Determine the [x, y] coordinate at the center of the cell enclosing the given text.  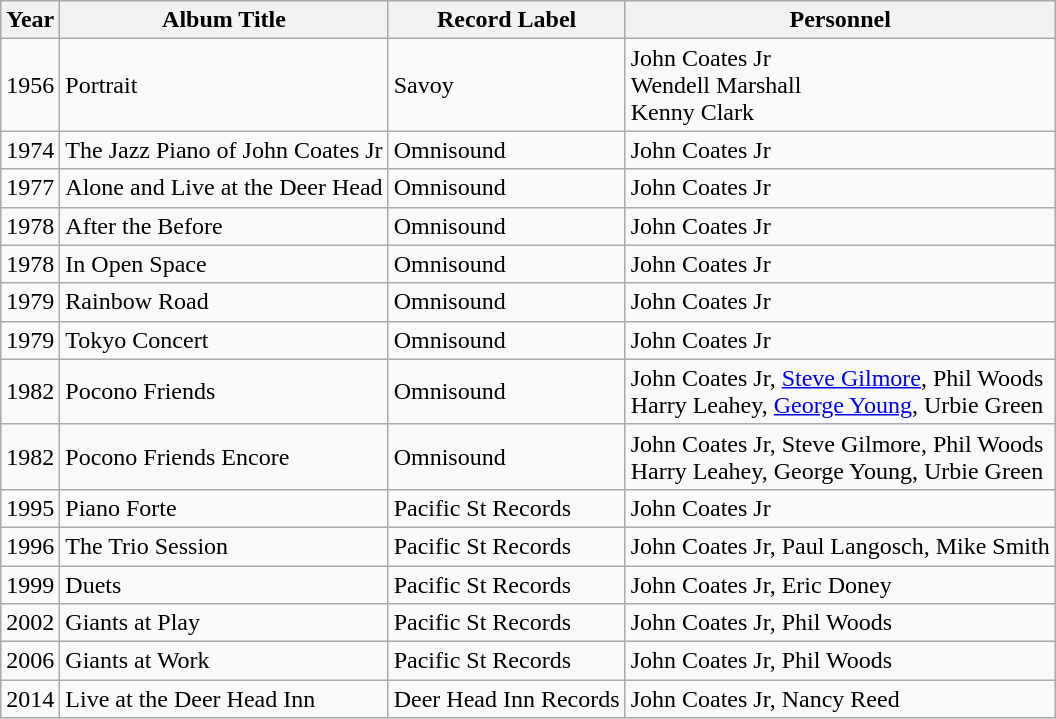
1974 [30, 150]
1956 [30, 85]
Giants at Work [224, 661]
2014 [30, 699]
After the Before [224, 226]
Deer Head Inn Records [506, 699]
Personnel [840, 20]
1999 [30, 585]
Alone and Live at the Deer Head [224, 188]
2006 [30, 661]
John Coates Jr, Paul Langosch, Mike Smith [840, 546]
In Open Space [224, 264]
Record Label [506, 20]
2002 [30, 623]
John Coates Jr, Nancy Reed [840, 699]
1996 [30, 546]
John Coates Jr, Eric Doney [840, 585]
Pocono Friends [224, 392]
Rainbow Road [224, 302]
Piano Forte [224, 508]
Giants at Play [224, 623]
Portrait [224, 85]
1977 [30, 188]
Duets [224, 585]
Savoy [506, 85]
The Jazz Piano of John Coates Jr [224, 150]
John Coates JrWendell MarshallKenny Clark [840, 85]
Pocono Friends Encore [224, 456]
1995 [30, 508]
The Trio Session [224, 546]
Album Title [224, 20]
Tokyo Concert [224, 340]
Live at the Deer Head Inn [224, 699]
Year [30, 20]
